Identify which cell holds the provided text, then report its (X, Y) central coordinate. 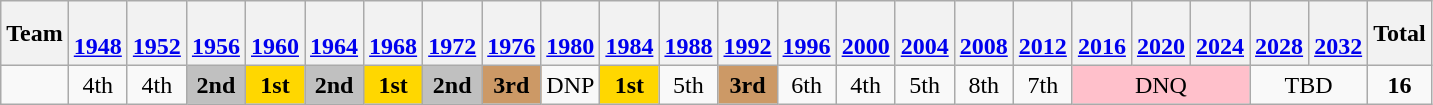
2016 (1102, 34)
DNP (570, 85)
1984 (630, 34)
2012 (1042, 34)
1968 (394, 34)
1976 (512, 34)
DNQ (1160, 85)
16 (1400, 85)
1972 (452, 34)
1992 (748, 34)
7th (1042, 85)
1948 (98, 34)
2028 (1280, 34)
2004 (924, 34)
Total (1400, 34)
6th (806, 85)
2020 (1160, 34)
1952 (156, 34)
1956 (216, 34)
8th (984, 85)
2024 (1220, 34)
1996 (806, 34)
2032 (1338, 34)
Team (35, 34)
1960 (274, 34)
2008 (984, 34)
1980 (570, 34)
2000 (866, 34)
1988 (688, 34)
1964 (334, 34)
TBD (1309, 85)
